Locate the cell with the specified text and output its (X, Y) center coordinate. 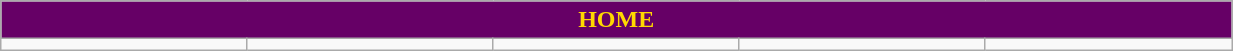
HOME (616, 20)
